Return the [X, Y] coordinate for the center point of the cell that contains the specified text.  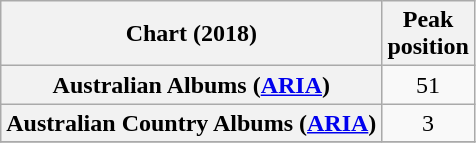
3 [428, 123]
51 [428, 85]
Peakposition [428, 34]
Chart (2018) [192, 34]
Australian Albums (ARIA) [192, 85]
Australian Country Albums (ARIA) [192, 123]
